For the text-containing cell, return its midpoint in (X, Y) coordinate format. 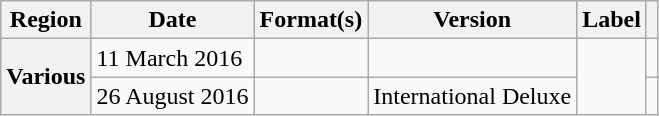
Various (46, 77)
Date (172, 20)
International Deluxe (472, 96)
11 March 2016 (172, 58)
Version (472, 20)
Region (46, 20)
Label (612, 20)
26 August 2016 (172, 96)
Format(s) (311, 20)
